Detect which cell encompasses the target text, then output its [X, Y] center coordinate. 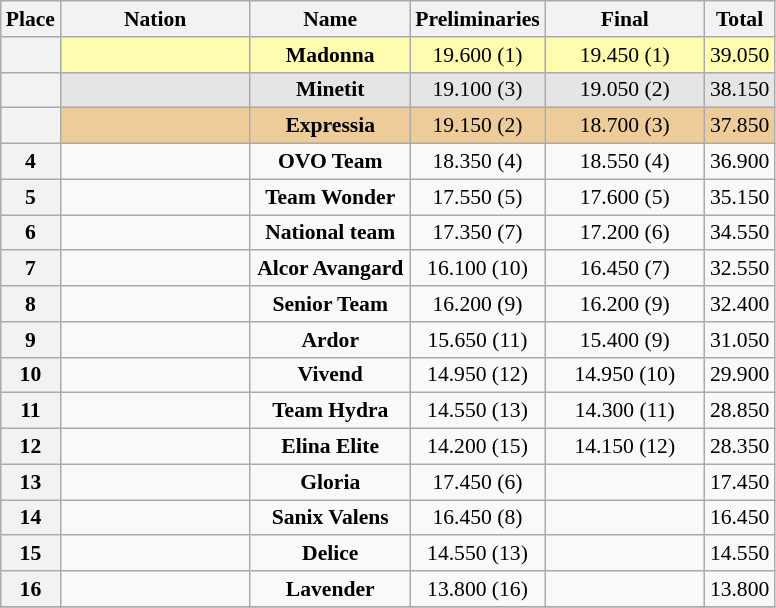
19.150 (2) [477, 126]
14 [30, 518]
12 [30, 447]
Ardor [330, 340]
11 [30, 411]
13 [30, 482]
16.450 (8) [477, 518]
Team Wonder [330, 197]
Lavender [330, 589]
17.200 (6) [625, 233]
National team [330, 233]
Madonna [330, 55]
7 [30, 269]
Alcor Avangard [330, 269]
Team Hydra [330, 411]
36.900 [740, 162]
18.700 (3) [625, 126]
8 [30, 304]
31.050 [740, 340]
4 [30, 162]
16.450 [740, 518]
14.150 (12) [625, 447]
37.850 [740, 126]
Place [30, 19]
16 [30, 589]
13.800 [740, 589]
Delice [330, 554]
16.100 (10) [477, 269]
35.150 [740, 197]
17.450 [740, 482]
19.100 (3) [477, 90]
14.200 (15) [477, 447]
Expressia [330, 126]
15.400 (9) [625, 340]
32.400 [740, 304]
6 [30, 233]
17.450 (6) [477, 482]
34.550 [740, 233]
32.550 [740, 269]
19.050 (2) [625, 90]
5 [30, 197]
19.600 (1) [477, 55]
Sanix Valens [330, 518]
Senior Team [330, 304]
16.450 (7) [625, 269]
14.550 [740, 554]
Gloria [330, 482]
Nation [155, 19]
18.350 (4) [477, 162]
10 [30, 375]
38.150 [740, 90]
29.900 [740, 375]
14.950 (10) [625, 375]
28.350 [740, 447]
17.600 (5) [625, 197]
17.350 (7) [477, 233]
Name [330, 19]
15.650 (11) [477, 340]
17.550 (5) [477, 197]
Total [740, 19]
Final [625, 19]
Vivend [330, 375]
39.050 [740, 55]
15 [30, 554]
14.300 (11) [625, 411]
9 [30, 340]
19.450 (1) [625, 55]
14.950 (12) [477, 375]
18.550 (4) [625, 162]
Minetit [330, 90]
Preliminaries [477, 19]
13.800 (16) [477, 589]
OVO Team [330, 162]
28.850 [740, 411]
Elina Elite [330, 447]
